Detect which cell encompasses the target text, then output its (x, y) center coordinate. 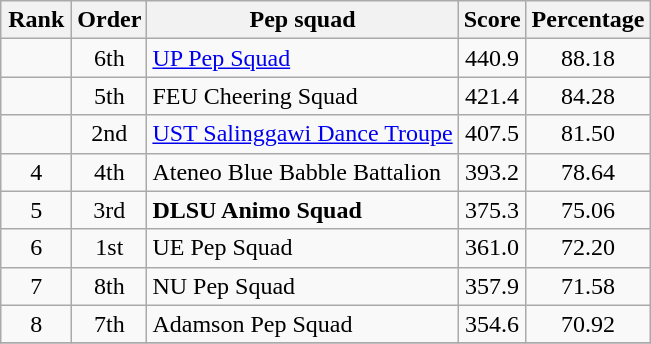
Adamson Pep Squad (302, 324)
72.20 (588, 248)
421.4 (492, 96)
440.9 (492, 58)
6th (110, 58)
75.06 (588, 210)
UST Salinggawi Dance Troupe (302, 134)
Percentage (588, 20)
Pep squad (302, 20)
UE Pep Squad (302, 248)
FEU Cheering Squad (302, 96)
393.2 (492, 172)
3rd (110, 210)
354.6 (492, 324)
357.9 (492, 286)
5 (36, 210)
2nd (110, 134)
5th (110, 96)
8 (36, 324)
88.18 (588, 58)
DLSU Animo Squad (302, 210)
78.64 (588, 172)
Score (492, 20)
Ateneo Blue Babble Battalion (302, 172)
81.50 (588, 134)
Order (110, 20)
7 (36, 286)
407.5 (492, 134)
1st (110, 248)
8th (110, 286)
4th (110, 172)
70.92 (588, 324)
4 (36, 172)
84.28 (588, 96)
375.3 (492, 210)
361.0 (492, 248)
Rank (36, 20)
UP Pep Squad (302, 58)
NU Pep Squad (302, 286)
7th (110, 324)
6 (36, 248)
71.58 (588, 286)
